Pinpoint the cell where the given text exists, returning its (X, Y) midpoint coordinate. 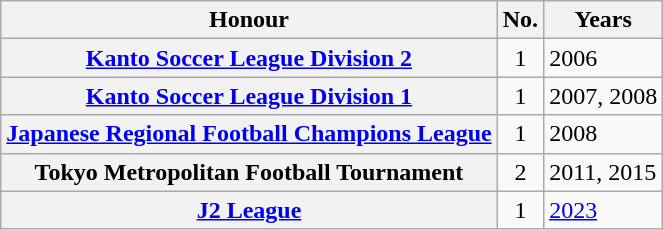
2006 (604, 58)
J2 League (249, 210)
Honour (249, 20)
No. (520, 20)
2023 (604, 210)
Kanto Soccer League Division 1 (249, 96)
2 (520, 172)
2007, 2008 (604, 96)
Japanese Regional Football Champions League (249, 134)
Tokyo Metropolitan Football Tournament (249, 172)
Kanto Soccer League Division 2 (249, 58)
Years (604, 20)
2008 (604, 134)
2011, 2015 (604, 172)
